Output the [x, y] coordinate of the center of the cell containing the given text.  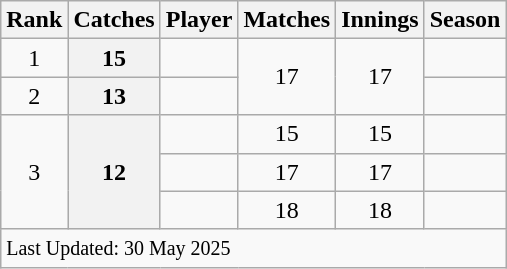
1 [34, 58]
Innings [380, 20]
Catches [114, 20]
Season [465, 20]
3 [34, 172]
12 [114, 172]
Rank [34, 20]
Player [199, 20]
2 [34, 96]
Matches [287, 20]
Last Updated: 30 May 2025 [254, 248]
13 [114, 96]
